For the text-containing cell, return its midpoint in [X, Y] coordinate format. 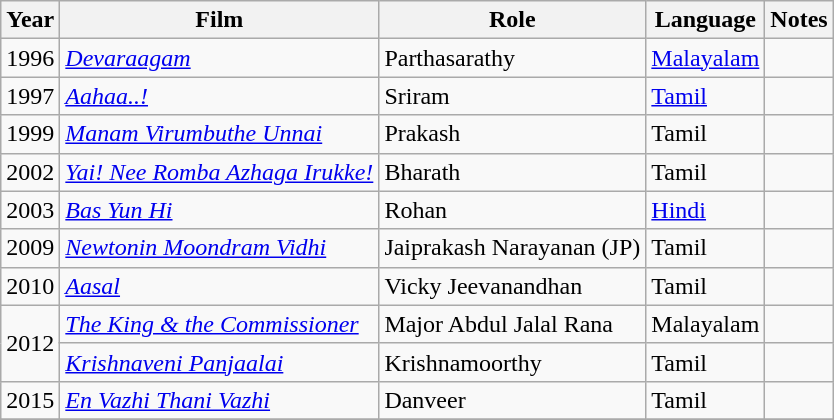
2015 [30, 400]
Major Abdul Jalal Rana [512, 324]
Manam Virumbuthe Unnai [220, 134]
2009 [30, 248]
Notes [799, 20]
Sriram [512, 96]
Bas Yun Hi [220, 210]
Devaraagam [220, 58]
Krishnamoorthy [512, 362]
2012 [30, 343]
Film [220, 20]
Rohan [512, 210]
Bharath [512, 172]
Aahaa..! [220, 96]
Role [512, 20]
Prakash [512, 134]
Newtonin Moondram Vidhi [220, 248]
Language [706, 20]
The King & the Commissioner [220, 324]
1999 [30, 134]
2002 [30, 172]
2010 [30, 286]
1996 [30, 58]
Krishnaveni Panjaalai [220, 362]
En Vazhi Thani Vazhi [220, 400]
Parthasarathy [512, 58]
Aasal [220, 286]
Yai! Nee Romba Azhaga Irukke! [220, 172]
Year [30, 20]
Jaiprakash Narayanan (JP) [512, 248]
Vicky Jeevanandhan [512, 286]
1997 [30, 96]
Hindi [706, 210]
Danveer [512, 400]
2003 [30, 210]
